Detect which cell encompasses the target text, then output its (x, y) center coordinate. 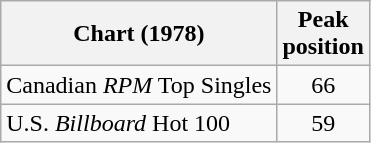
U.S. Billboard Hot 100 (139, 123)
Chart (1978) (139, 34)
Canadian RPM Top Singles (139, 85)
59 (323, 123)
66 (323, 85)
Peakposition (323, 34)
